Determine the (X, Y) coordinate at the center of the cell enclosing the given text.  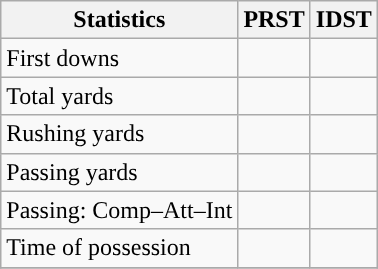
Rushing yards (120, 134)
Statistics (120, 20)
Total yards (120, 96)
PRST (274, 20)
Time of possession (120, 248)
Passing yards (120, 172)
Passing: Comp–Att–Int (120, 210)
First downs (120, 58)
IDST (344, 20)
